Provide the (X, Y) coordinate of the cell's center where the given text is located.  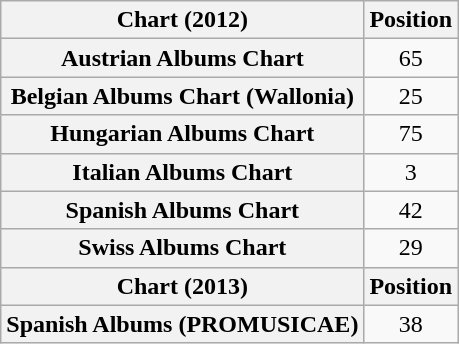
65 (411, 58)
3 (411, 172)
Spanish Albums Chart (182, 210)
Spanish Albums (PROMUSICAE) (182, 324)
Belgian Albums Chart (Wallonia) (182, 96)
Chart (2012) (182, 20)
75 (411, 134)
Hungarian Albums Chart (182, 134)
Italian Albums Chart (182, 172)
25 (411, 96)
Chart (2013) (182, 286)
Swiss Albums Chart (182, 248)
Austrian Albums Chart (182, 58)
29 (411, 248)
38 (411, 324)
42 (411, 210)
